Capture the cell that displays the provided text and extract its (X, Y) central coordinate. 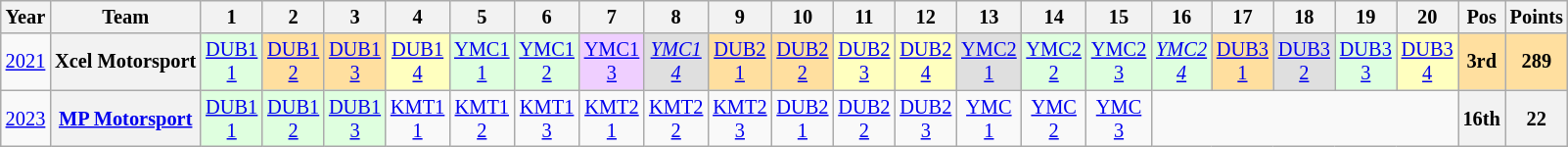
YMC21 (989, 62)
YMC13 (612, 62)
YMC12 (546, 62)
15 (1119, 17)
DUB33 (1366, 62)
7 (612, 17)
YMC11 (482, 62)
Xcel Motorsport (125, 62)
KMT11 (417, 119)
16th (1482, 119)
20 (1427, 17)
DUB14 (417, 62)
YMC14 (675, 62)
11 (863, 17)
YMC23 (1119, 62)
289 (1537, 62)
KMT21 (612, 119)
19 (1366, 17)
3rd (1482, 62)
YMC24 (1181, 62)
KMT22 (675, 119)
10 (803, 17)
KMT13 (546, 119)
YMC22 (1054, 62)
DUB32 (1304, 62)
KMT12 (482, 119)
4 (417, 17)
Points (1537, 17)
3 (354, 17)
YMC1 (989, 119)
Pos (1482, 17)
22 (1537, 119)
KMT23 (740, 119)
2021 (25, 62)
DUB34 (1427, 62)
5 (482, 17)
YMC2 (1054, 119)
YMC3 (1119, 119)
16 (1181, 17)
17 (1243, 17)
1 (231, 17)
DUB31 (1243, 62)
8 (675, 17)
2023 (25, 119)
12 (926, 17)
MP Motorsport (125, 119)
18 (1304, 17)
Year (25, 17)
14 (1054, 17)
2 (294, 17)
Team (125, 17)
9 (740, 17)
DUB24 (926, 62)
6 (546, 17)
13 (989, 17)
